Extract the [x, y] coordinate from the center of the cell holding the provided text.  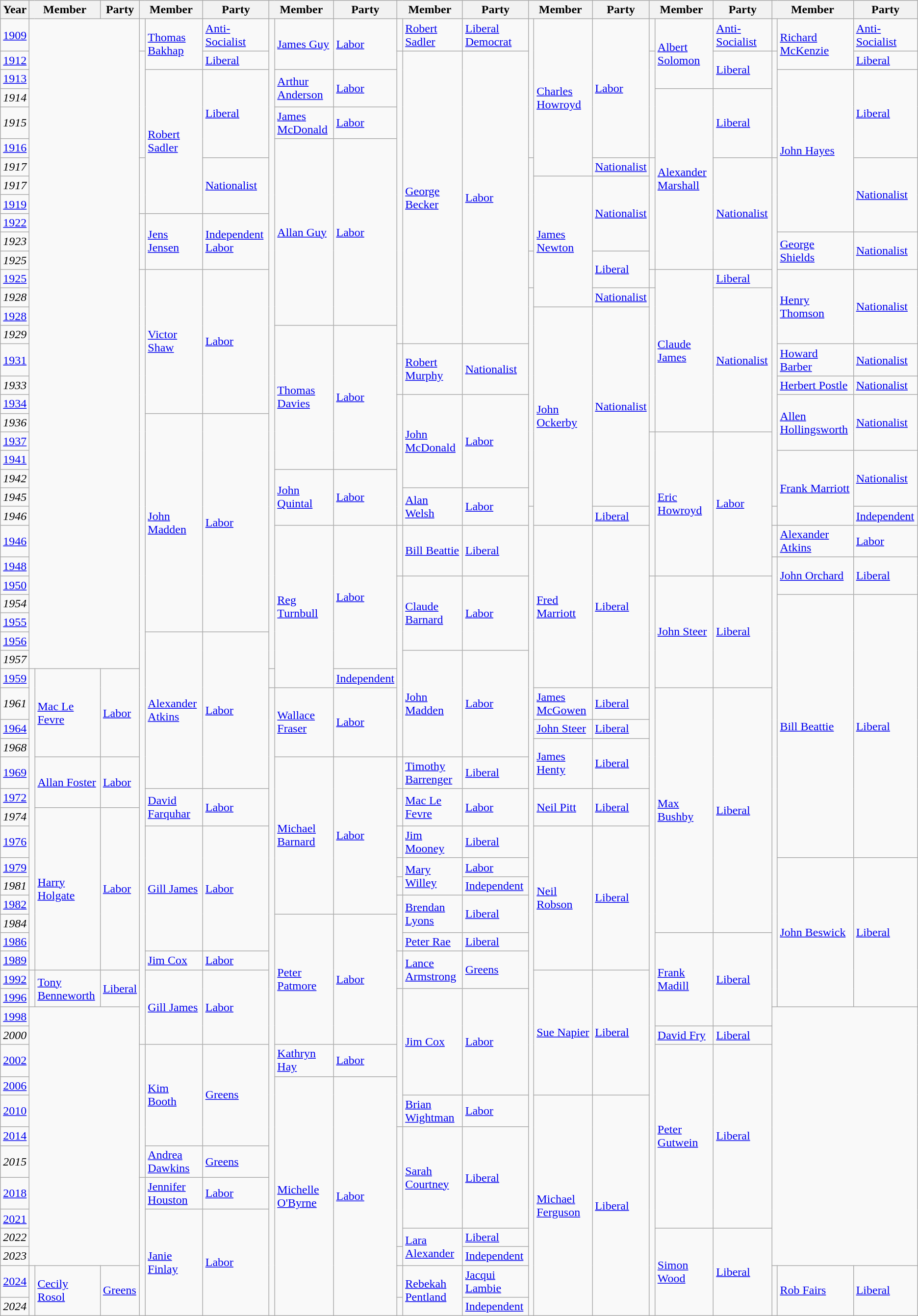
Mary Willey [433, 876]
1919 [15, 204]
Tony Benneworth [68, 989]
1950 [15, 585]
Lara Alexander [433, 1246]
1998 [15, 1017]
George Becker [433, 198]
Jens Jensen [174, 241]
1989 [15, 961]
David Farquhar [174, 807]
Wallace Fraser [304, 722]
Simon Wood [684, 1271]
John Beswick [815, 932]
Peter Patmore [304, 979]
Alexander Marshall [684, 179]
1922 [15, 223]
1972 [15, 798]
Neil Robson [563, 898]
1931 [15, 360]
Jim Mooney [433, 842]
Albert Solomon [684, 54]
James McGowen [563, 704]
1986 [15, 942]
Allan Guy [304, 232]
Victor Shaw [174, 341]
2000 [15, 1035]
Eric Howroyd [684, 504]
Charles Howroyd [563, 98]
2015 [15, 1162]
Brian Wightman [433, 1111]
2006 [15, 1086]
2002 [15, 1061]
1964 [15, 729]
2018 [15, 1193]
Neil Pitt [563, 807]
1937 [15, 441]
1942 [15, 478]
1984 [15, 923]
Harry Holgate [68, 889]
2021 [15, 1218]
Arthur Anderson [304, 88]
1929 [15, 335]
1923 [15, 241]
Janie Finlay [174, 1263]
1955 [15, 622]
Frank Marriott [815, 488]
1992 [15, 979]
1934 [15, 404]
Alan Welsh [433, 506]
1916 [15, 148]
Thomas Davies [304, 397]
2014 [15, 1136]
James Guy [304, 44]
1933 [15, 385]
Allan Foster [68, 782]
1909 [15, 35]
Rob Fairs [815, 1291]
Cecily Rosol [68, 1291]
Jennifer Houston [174, 1193]
1914 [15, 98]
1941 [15, 460]
Claude Barnard [433, 613]
1974 [15, 817]
Liberal Democrat [495, 35]
George Shields [815, 250]
1969 [15, 772]
Rebekah Pentland [433, 1291]
1968 [15, 747]
James McDonald [304, 123]
John Hayes [815, 151]
Kathryn Hay [304, 1061]
Fred Marriott [563, 606]
Max Bushby [684, 810]
Robert Murphy [433, 370]
2023 [15, 1256]
John Orchard [815, 575]
1948 [15, 566]
Michael Ferguson [563, 1206]
1961 [15, 704]
James Henty [563, 764]
James Newton [563, 241]
Brendan Lyons [433, 914]
Independent Labor [236, 241]
1912 [15, 60]
1976 [15, 842]
Henry Thomson [815, 307]
2010 [15, 1111]
David Fry [684, 1035]
1956 [15, 641]
1979 [15, 867]
Allen Hollingsworth [815, 422]
Claude James [684, 351]
John Ockerby [563, 416]
1913 [15, 79]
Timothy Barrenger [433, 772]
1957 [15, 660]
Jacqui Lambie [495, 1281]
Michael Barnard [304, 835]
Richard McKenzie [815, 44]
John McDonald [433, 441]
Frank Madill [684, 979]
Michelle O'Byrne [304, 1196]
John Quintal [304, 497]
Thomas Bakhap [174, 44]
Peter Gutwein [684, 1136]
Peter Rae [433, 942]
1954 [15, 604]
1945 [15, 497]
Year [15, 10]
1936 [15, 422]
1981 [15, 886]
1959 [15, 678]
Sue Napier [563, 1032]
Herbert Postle [815, 385]
Howard Barber [815, 360]
Andrea Dawkins [174, 1162]
1996 [15, 998]
Lance Armstrong [433, 970]
Reg Turnbull [304, 606]
1982 [15, 904]
Sarah Courtney [433, 1177]
1915 [15, 123]
Kim Booth [174, 1095]
2022 [15, 1237]
